Determine the [x, y] coordinate at the center of the cell enclosing the given text.  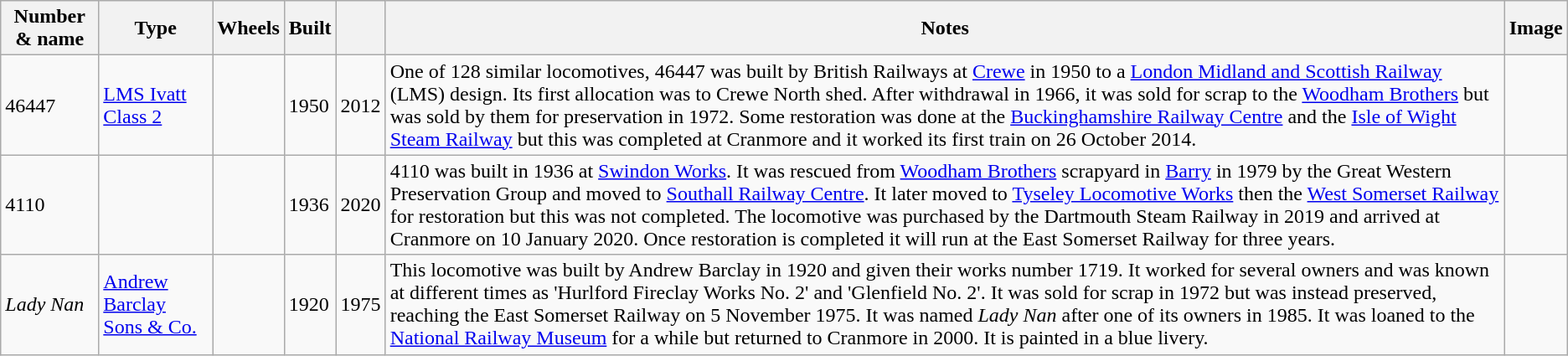
Notes [945, 28]
4110 [50, 204]
Built [310, 28]
Lady Nan [50, 305]
2012 [360, 106]
1920 [310, 305]
46447 [50, 106]
Image [1536, 28]
1975 [360, 305]
Type [156, 28]
2020 [360, 204]
Andrew Barclay Sons & Co. [156, 305]
Wheels [249, 28]
1950 [310, 106]
LMS Ivatt Class 2 [156, 106]
1936 [310, 204]
Number & name [50, 28]
